Return [x, y] of the center of cell containing provided text 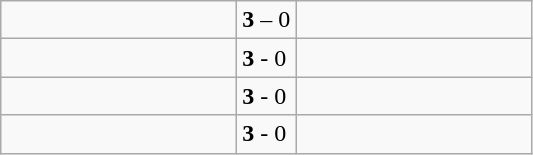
3 – 0 [266, 20]
